Provide the [x, y] coordinate of the cell's center where the given text is located.  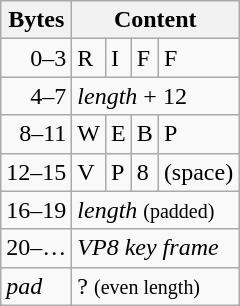
E [119, 134]
8–11 [36, 134]
0–3 [36, 58]
pad [36, 286]
8 [144, 172]
W [89, 134]
(space) [198, 172]
V [89, 172]
length (padded) [156, 210]
VP8 key frame [156, 248]
4–7 [36, 96]
20–… [36, 248]
R [89, 58]
Bytes [36, 20]
12–15 [36, 172]
16–19 [36, 210]
B [144, 134]
I [119, 58]
? (even length) [156, 286]
length + 12 [156, 96]
Content [156, 20]
